Pinpoint the cell where the given text exists, returning its [x, y] midpoint coordinate. 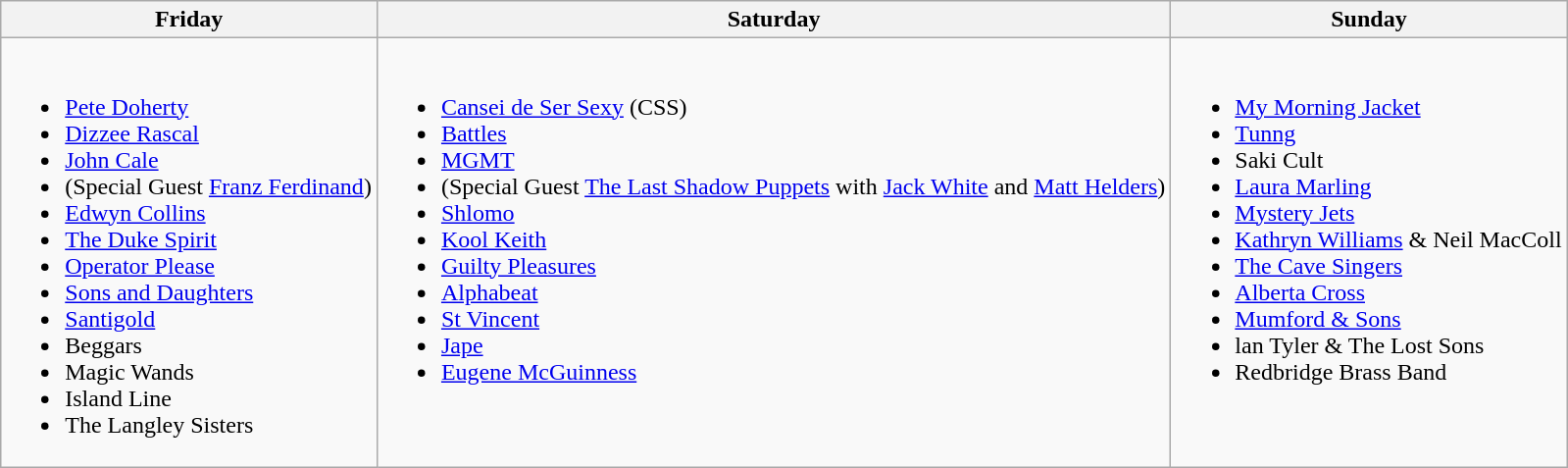
Friday [189, 20]
Saturday [773, 20]
Sunday [1369, 20]
